For the text-containing cell, return its midpoint in (x, y) coordinate format. 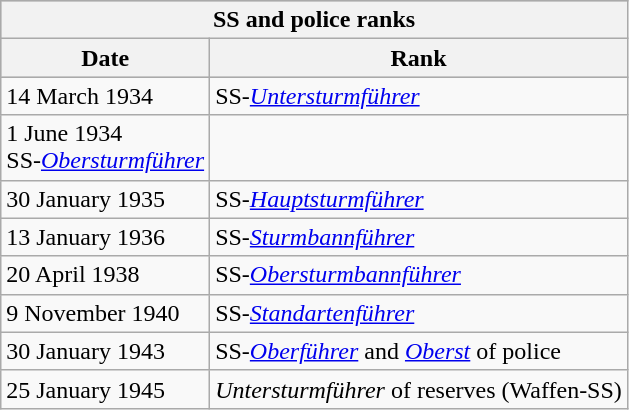
30 January 1935 (106, 199)
Untersturmführer of reserves (Waffen-SS) (419, 389)
14 March 1934 (106, 96)
Rank (419, 58)
25 January 1945 (106, 389)
SS and police ranks (314, 20)
SS-Obersturmbannführer (419, 275)
SS-Standartenführer (419, 313)
1 June 1934SS-Obersturmführer (106, 148)
SS-Sturmbannführer (419, 237)
SS-Hauptsturmführer (419, 199)
30 January 1943 (106, 351)
SS-Oberführer and Oberst of police (419, 351)
Date (106, 58)
9 November 1940 (106, 313)
20 April 1938 (106, 275)
13 January 1936 (106, 237)
SS-Untersturmführer (419, 96)
